Return [X, Y] of the center of cell containing provided text 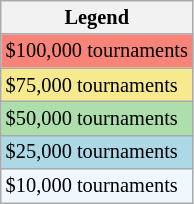
Legend [97, 17]
$25,000 tournaments [97, 152]
$75,000 tournaments [97, 85]
$10,000 tournaments [97, 186]
$100,000 tournaments [97, 51]
$50,000 tournaments [97, 118]
